Extract the (X, Y) coordinate from the center of the cell holding the provided text.  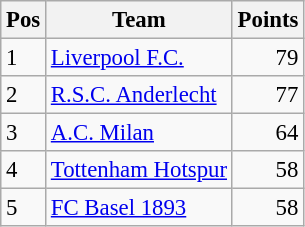
Tottenham Hotspur (140, 170)
Pos (24, 20)
R.S.C. Anderlecht (140, 95)
5 (24, 208)
FC Basel 1893 (140, 208)
Liverpool F.C. (140, 58)
77 (268, 95)
2 (24, 95)
A.C. Milan (140, 133)
Points (268, 20)
79 (268, 58)
64 (268, 133)
4 (24, 170)
3 (24, 133)
1 (24, 58)
Team (140, 20)
